Return (X, Y) of the center of cell containing provided text 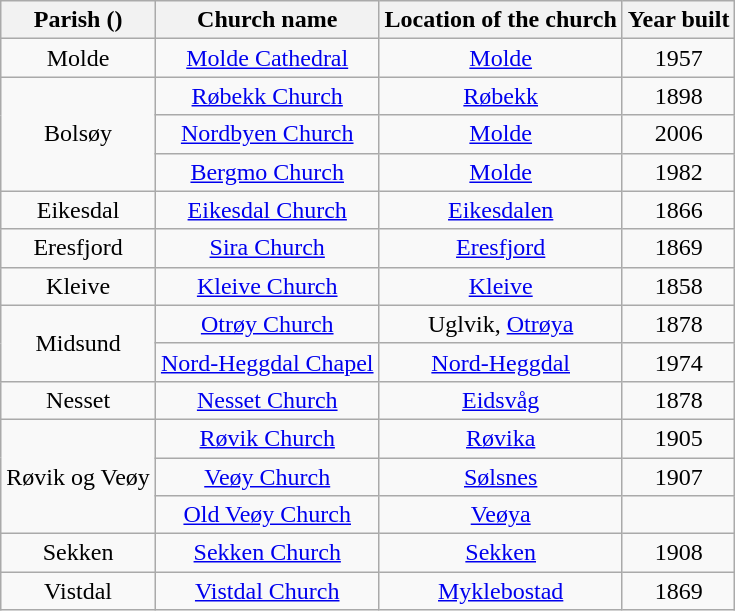
Røvik Church (267, 438)
Vistdal (78, 591)
Church name (267, 20)
Parish () (78, 20)
1907 (678, 477)
Nesset Church (267, 400)
1957 (678, 58)
1982 (678, 172)
1908 (678, 553)
Nordbyen Church (267, 134)
Vistdal Church (267, 591)
Eikesdalen (500, 210)
Sira Church (267, 248)
Bolsøy (78, 134)
Veøya (500, 515)
2006 (678, 134)
Eidsvåg (500, 400)
Sekken Church (267, 553)
Nord-Heggdal Chapel (267, 362)
1866 (678, 210)
Location of the church (500, 20)
Myklebostad (500, 591)
Eikesdal (78, 210)
Veøy Church (267, 477)
Røvik og Veøy (78, 476)
Nord-Heggdal (500, 362)
1898 (678, 96)
Røbekk Church (267, 96)
Uglvik, Otrøya (500, 324)
Nesset (78, 400)
1905 (678, 438)
Molde Cathedral (267, 58)
1858 (678, 286)
Kleive Church (267, 286)
1974 (678, 362)
Bergmo Church (267, 172)
Røbekk (500, 96)
Old Veøy Church (267, 515)
Year built (678, 20)
Sølsnes (500, 477)
Midsund (78, 343)
Eikesdal Church (267, 210)
Røvika (500, 438)
Otrøy Church (267, 324)
